Capture the cell that displays the provided text and extract its (X, Y) central coordinate. 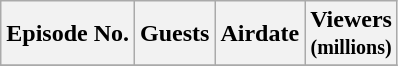
Airdate (260, 34)
Viewers(millions) (352, 34)
Guests (175, 34)
Episode No. (68, 34)
